Output the [X, Y] coordinate of the center of the cell containing the given text.  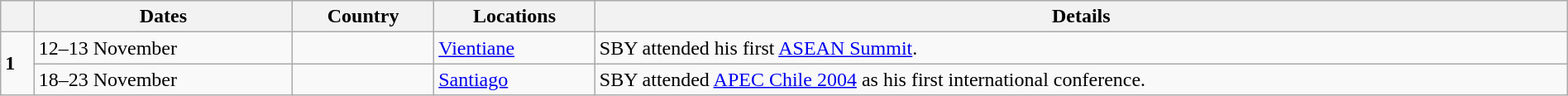
SBY attended his first ASEAN Summit. [1081, 48]
1 [17, 64]
Locations [514, 17]
12–13 November [163, 48]
18–23 November [163, 79]
Country [364, 17]
Details [1081, 17]
Dates [163, 17]
Santiago [514, 79]
Vientiane [514, 48]
SBY attended APEC Chile 2004 as his first international conference. [1081, 79]
